Return (X, Y) of the center of cell containing provided text 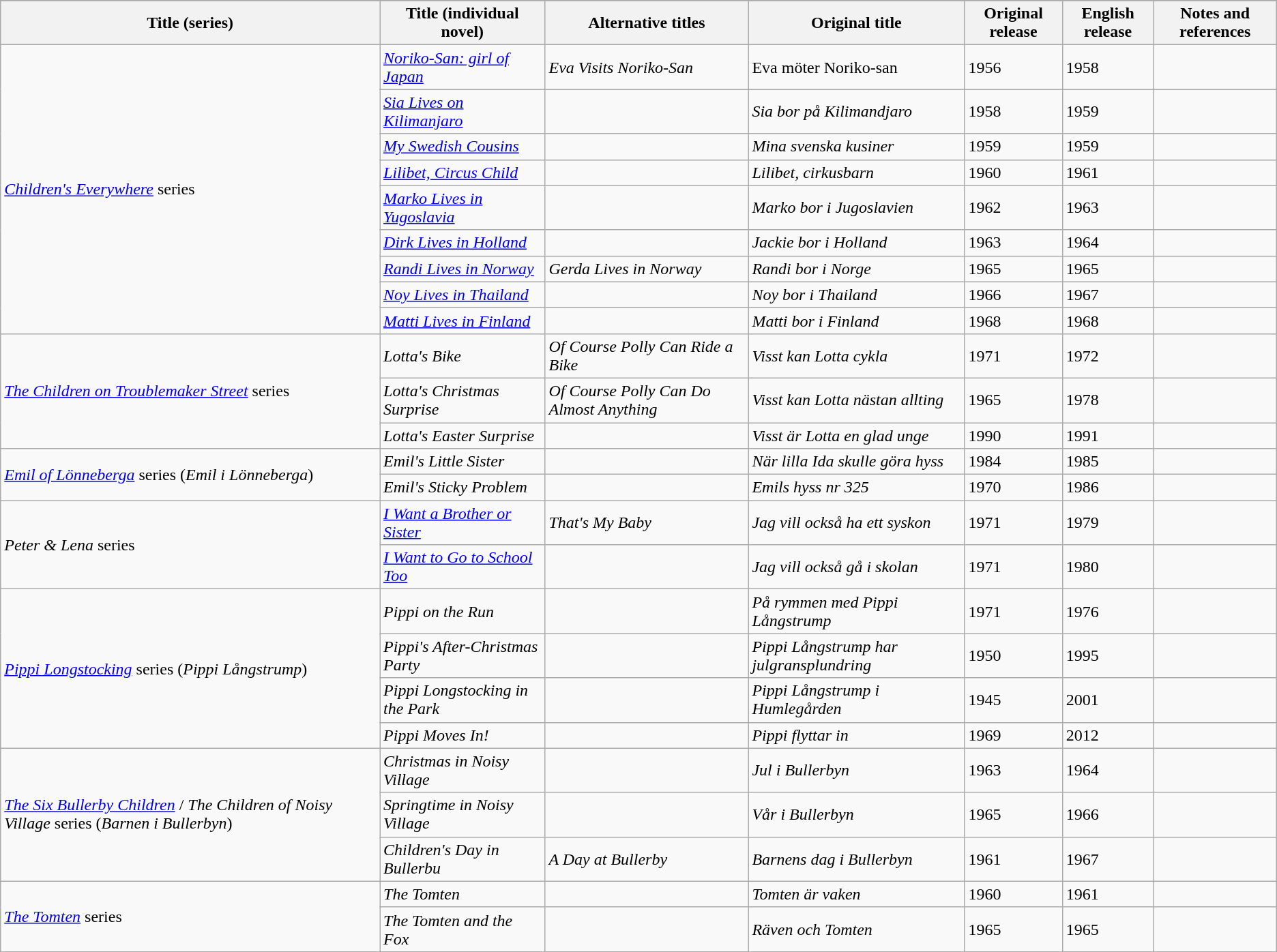
Räven och Tomten (857, 929)
1970 (1014, 488)
Lotta's Bike (463, 356)
English release (1108, 23)
The Tomten and the Fox (463, 929)
Of Course Polly Can Ride a Bike (647, 356)
Alternative titles (647, 23)
A Day at Bullerby (647, 859)
När lilla Ida skulle göra hyss (857, 462)
Eva möter Noriko-san (857, 67)
Of Course Polly Can Do Almost Anything (647, 400)
Original title (857, 23)
På rymmen med Pippi Långstrump (857, 611)
Emil's Sticky Problem (463, 488)
Visst kan Lotta nästan allting (857, 400)
1978 (1108, 400)
My Swedish Cousins (463, 147)
Notes and references (1215, 23)
Lotta's Christmas Surprise (463, 400)
Noy Lives in Thailand (463, 295)
Vår i Bullerbyn (857, 814)
1969 (1014, 735)
Noriko-San: girl of Japan (463, 67)
Pippi Moves In! (463, 735)
The Children on Troublemaker Street series (190, 391)
Marko Lives in Yugoslavia (463, 207)
Jul i Bullerbyn (857, 771)
I Want to Go to School Too (463, 567)
Pippi Longstocking in the Park (463, 700)
Randi Lives in Norway (463, 269)
Lotta's Easter Surprise (463, 436)
Jag vill också ha ett syskon (857, 522)
Marko bor i Jugoslavien (857, 207)
The Six Bullerby Children / The Children of Noisy Village series (Barnen i Bullerbyn) (190, 814)
1991 (1108, 436)
Title (individual novel) (463, 23)
Matti Lives in Finland (463, 321)
1980 (1108, 567)
Pippi Långstrump har julgransplundring (857, 656)
1995 (1108, 656)
Visst kan Lotta cykla (857, 356)
Pippi flyttar in (857, 735)
Emil's Little Sister (463, 462)
Original release (1014, 23)
The Tomten series (190, 917)
1945 (1014, 700)
Lilibet, Circus Child (463, 173)
Noy bor i Thailand (857, 295)
I Want a Brother or Sister (463, 522)
Jackie bor i Holland (857, 243)
Jag vill också gå i skolan (857, 567)
Barnens dag i Bullerbyn (857, 859)
1972 (1108, 356)
1950 (1014, 656)
1976 (1108, 611)
1956 (1014, 67)
1984 (1014, 462)
Mina svenska kusiner (857, 147)
1990 (1014, 436)
Pippi Långstrump i Humlegården (857, 700)
Children's Everywhere series (190, 190)
2001 (1108, 700)
That's My Baby (647, 522)
Peter & Lena series (190, 545)
2012 (1108, 735)
Randi bor i Norge (857, 269)
Lilibet, cirkusbarn (857, 173)
Emil of Lönneberga series (Emil i Lönneberga) (190, 475)
Pippi's After-Christmas Party (463, 656)
Springtime in Noisy Village (463, 814)
Eva Visits Noriko-San (647, 67)
Visst är Lotta en glad unge (857, 436)
1979 (1108, 522)
1962 (1014, 207)
1985 (1108, 462)
Pippi on the Run (463, 611)
The Tomten (463, 894)
Children's Day in Bullerbu (463, 859)
Emils hyss nr 325 (857, 488)
Dirk Lives in Holland (463, 243)
Pippi Longstocking series (Pippi Långstrump) (190, 668)
1986 (1108, 488)
Title (series) (190, 23)
Tomten är vaken (857, 894)
Sia bor på Kilimandjaro (857, 112)
Christmas in Noisy Village (463, 771)
Sia Lives on Kilimanjaro (463, 112)
Gerda Lives in Norway (647, 269)
Matti bor i Finland (857, 321)
